Return (X, Y) of the center of cell containing provided text 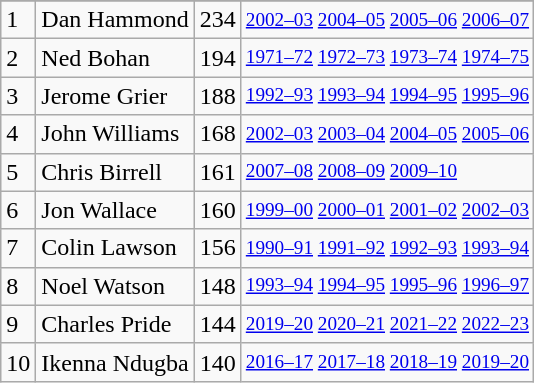
1 (18, 20)
148 (218, 286)
John Williams (115, 134)
156 (218, 248)
1992–93 1993–94 1994–95 1995–96 (387, 96)
Chris Birrell (115, 172)
Noel Watson (115, 286)
Dan Hammond (115, 20)
188 (218, 96)
140 (218, 362)
2002–03 2003–04 2004–05 2005–06 (387, 134)
Ned Bohan (115, 58)
1993–94 1994–95 1995–96 1996–97 (387, 286)
Jerome Grier (115, 96)
168 (218, 134)
7 (18, 248)
234 (218, 20)
2019–20 2020–21 2021–22 2022–23 (387, 324)
1999–00 2000–01 2001–02 2002–03 (387, 210)
2002–03 2004–05 2005–06 2006–07 (387, 20)
5 (18, 172)
Charles Pride (115, 324)
10 (18, 362)
Ikenna Ndugba (115, 362)
6 (18, 210)
Colin Lawson (115, 248)
4 (18, 134)
160 (218, 210)
1971–72 1972–73 1973–74 1974–75 (387, 58)
2016–17 2017–18 2018–19 2019–20 (387, 362)
1990–91 1991–92 1992–93 1993–94 (387, 248)
2 (18, 58)
3 (18, 96)
2007–08 2008–09 2009–10 (387, 172)
194 (218, 58)
144 (218, 324)
Jon Wallace (115, 210)
161 (218, 172)
9 (18, 324)
8 (18, 286)
